Extract the (X, Y) coordinate from the center of the cell holding the provided text.  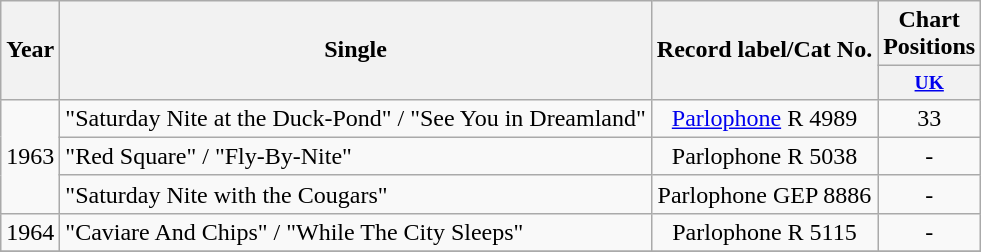
Chart Positions (930, 34)
33 (930, 118)
Parlophone R 5038 (764, 156)
Single (356, 50)
Year (30, 50)
Parlophone R 4989 (764, 118)
1964 (30, 232)
"Saturday Nite with the Cougars" (356, 194)
"Caviare And Chips" / "While The City Sleeps" (356, 232)
UK (930, 82)
"Red Square" / "Fly-By-Nite" (356, 156)
Parlophone R 5115 (764, 232)
"Saturday Nite at the Duck-Pond" / "See You in Dreamland" (356, 118)
1963 (30, 156)
Parlophone GEP 8886 (764, 194)
Record label/Cat No. (764, 50)
